Detect which cell encompasses the target text, then output its [x, y] center coordinate. 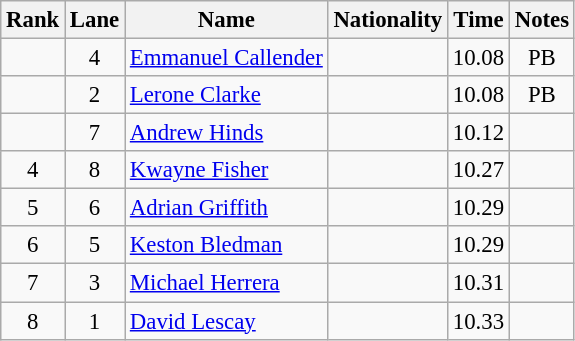
Time [479, 20]
Emmanuel Callender [227, 58]
2 [95, 95]
Nationality [388, 20]
1 [95, 321]
Andrew Hinds [227, 133]
10.31 [479, 283]
Michael Herrera [227, 283]
Rank [33, 20]
Kwayne Fisher [227, 170]
Lerone Clarke [227, 95]
Name [227, 20]
Lane [95, 20]
10.33 [479, 321]
Adrian Griffith [227, 208]
10.27 [479, 170]
Notes [542, 20]
David Lescay [227, 321]
10.12 [479, 133]
Keston Bledman [227, 245]
3 [95, 283]
